Provide the (x, y) coordinate of the cell's center where the given text is located.  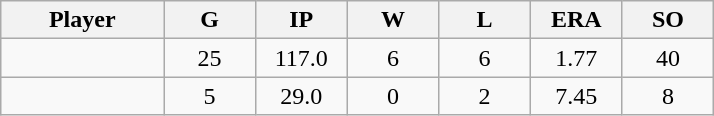
117.0 (301, 58)
W (393, 20)
IP (301, 20)
25 (210, 58)
40 (668, 58)
2 (485, 96)
1.77 (576, 58)
ERA (576, 20)
5 (210, 96)
29.0 (301, 96)
SO (668, 20)
G (210, 20)
0 (393, 96)
7.45 (576, 96)
8 (668, 96)
Player (82, 20)
L (485, 20)
